Output the (x, y) coordinate of the center of the cell containing the given text.  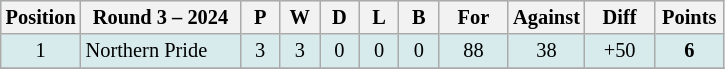
W (300, 17)
88 (474, 51)
For (474, 17)
Against (546, 17)
Northern Pride (161, 51)
Points (689, 17)
P (260, 17)
Diff (620, 17)
D (340, 17)
B (419, 17)
6 (689, 51)
38 (546, 51)
+50 (620, 51)
Position (41, 17)
Round 3 – 2024 (161, 17)
1 (41, 51)
L (379, 17)
